For the text-containing cell, return its midpoint in (x, y) coordinate format. 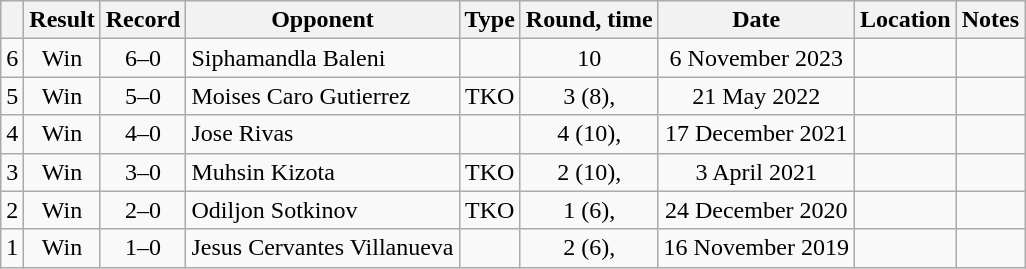
2 (10), (589, 172)
3–0 (143, 172)
Record (143, 20)
Result (62, 20)
5 (12, 96)
10 (589, 58)
17 December 2021 (756, 134)
4 (10), (589, 134)
3 April 2021 (756, 172)
24 December 2020 (756, 210)
Opponent (322, 20)
2 (6), (589, 248)
Date (756, 20)
2–0 (143, 210)
16 November 2019 (756, 248)
Notes (990, 20)
4–0 (143, 134)
Round, time (589, 20)
21 May 2022 (756, 96)
1–0 (143, 248)
3 (12, 172)
Odiljon Sotkinov (322, 210)
6 November 2023 (756, 58)
4 (12, 134)
1 (12, 248)
Siphamandla Baleni (322, 58)
Jose Rivas (322, 134)
5–0 (143, 96)
2 (12, 210)
Moises Caro Gutierrez (322, 96)
Location (905, 20)
6 (12, 58)
Jesus Cervantes Villanueva (322, 248)
Muhsin Kizota (322, 172)
Type (490, 20)
6–0 (143, 58)
1 (6), (589, 210)
3 (8), (589, 96)
